Return the [x, y] coordinate for the center point of the cell that contains the specified text.  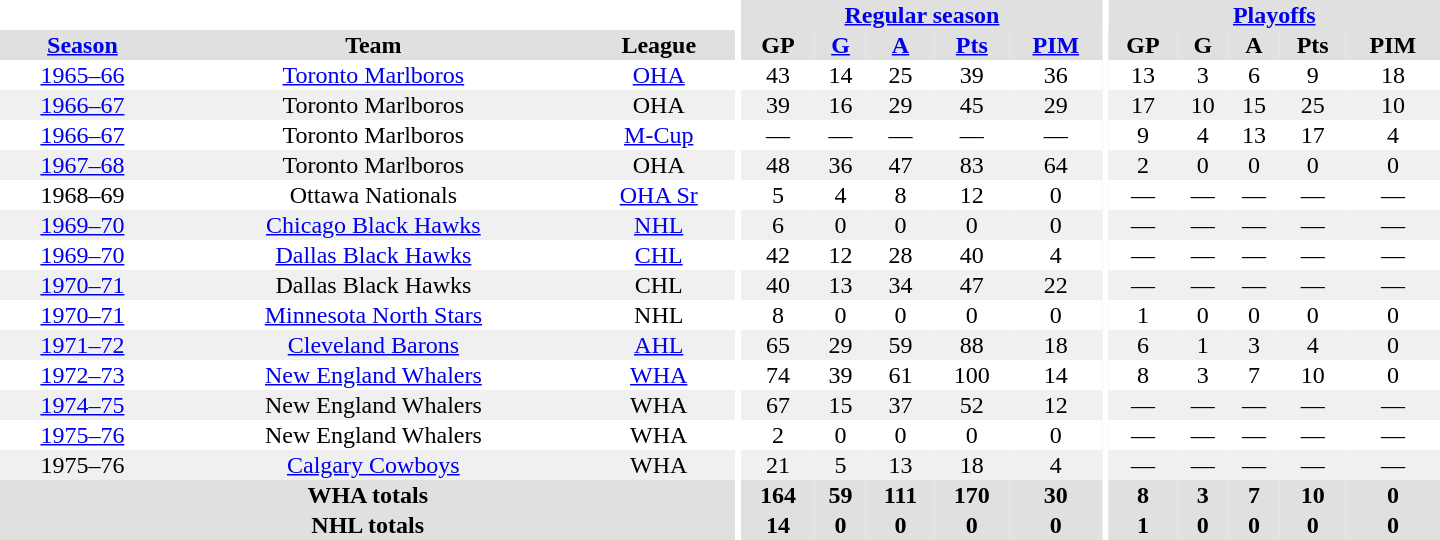
1972–73 [82, 375]
37 [900, 405]
AHL [658, 345]
67 [778, 405]
48 [778, 165]
21 [778, 465]
22 [1056, 285]
16 [840, 105]
61 [900, 375]
34 [900, 285]
NHL totals [368, 525]
Cleveland Barons [374, 345]
164 [778, 495]
League [658, 45]
45 [972, 105]
Chicago Black Hawks [374, 225]
170 [972, 495]
64 [1056, 165]
WHA totals [368, 495]
74 [778, 375]
Season [82, 45]
28 [900, 255]
100 [972, 375]
1965–66 [82, 75]
OHA Sr [658, 195]
1974–75 [82, 405]
Ottawa Nationals [374, 195]
Regular season [922, 15]
30 [1056, 495]
111 [900, 495]
Playoffs [1274, 15]
1971–72 [82, 345]
65 [778, 345]
42 [778, 255]
88 [972, 345]
83 [972, 165]
Team [374, 45]
Calgary Cowboys [374, 465]
1967–68 [82, 165]
43 [778, 75]
1968–69 [82, 195]
M-Cup [658, 135]
Minnesota North Stars [374, 315]
52 [972, 405]
